Scan for the cell matching the given text and deliver its [X, Y] coordinate at center. 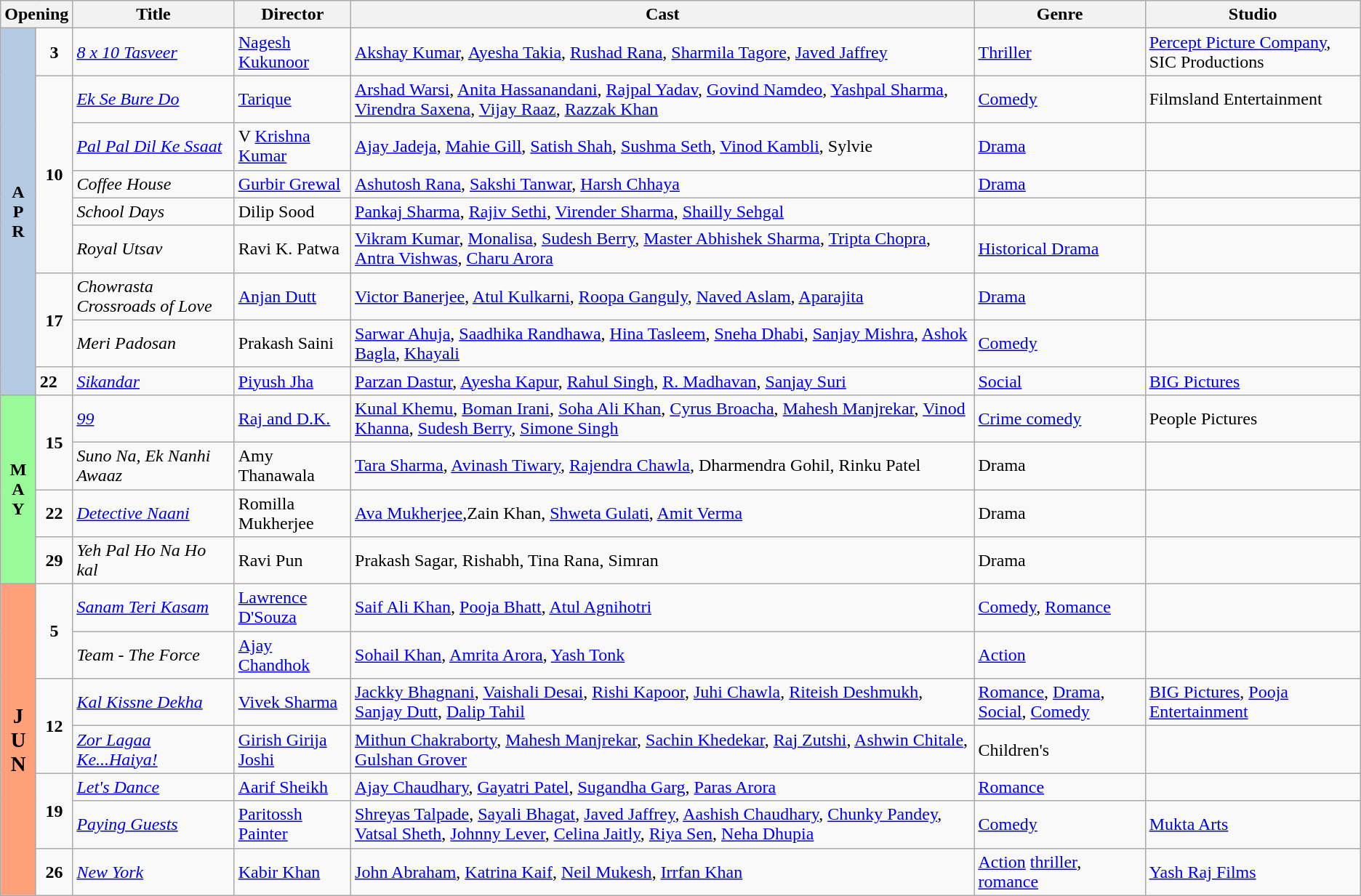
Kabir Khan [292, 872]
Title [153, 15]
Opening [36, 15]
Percept Picture Company, SIC Productions [1253, 52]
5 [54, 631]
Action thriller, romance [1060, 872]
8 x 10 Tasveer [153, 52]
Nagesh Kukunoor [292, 52]
Aarif Sheikh [292, 787]
Zor Lagaa Ke...Haiya! [153, 750]
19 [54, 811]
Prakash Saini [292, 343]
3 [54, 52]
Gurbir Grewal [292, 184]
Meri Padosan [153, 343]
Sanam Teri Kasam [153, 608]
29 [54, 561]
Crime comedy [1060, 419]
Paying Guests [153, 824]
Let's Dance [153, 787]
Mithun Chakraborty, Mahesh Manjrekar, Sachin Khedekar, Raj Zutshi, Ashwin Chitale, Gulshan Grover [663, 750]
Ajay Jadeja, Mahie Gill, Satish Shah, Sushma Seth, Vinod Kambli, Sylvie [663, 147]
17 [54, 320]
Piyush Jha [292, 381]
Saif Ali Khan, Pooja Bhatt, Atul Agnihotri [663, 608]
Thriller [1060, 52]
JUN [19, 740]
Shreyas Talpade, Sayali Bhagat, Javed Jaffrey, Aashish Chaudhary, Chunky Pandey, Vatsal Sheth, Johnny Lever, Celina Jaitly, Riya Sen, Neha Dhupia [663, 824]
Suno Na, Ek Nanhi Awaaz [153, 465]
26 [54, 872]
Team - The Force [153, 655]
Filmsland Entertainment [1253, 99]
Sohail Khan, Amrita Arora, Yash Tonk [663, 655]
New York [153, 872]
Sarwar Ahuja, Saadhika Randhawa, Hina Tasleem, Sneha Dhabi, Sanjay Mishra, Ashok Bagla, Khayali [663, 343]
BIG Pictures [1253, 381]
Pal Pal Dil Ke Ssaat [153, 147]
Ajay Chandhok [292, 655]
John Abraham, Katrina Kaif, Neil Mukesh, Irrfan Khan [663, 872]
Paritossh Painter [292, 824]
Lawrence D'Souza [292, 608]
Cast [663, 15]
15 [54, 442]
Yash Raj Films [1253, 872]
Girish Girija Joshi [292, 750]
Arshad Warsi, Anita Hassanandani, Rajpal Yadav, Govind Namdeo, Yashpal Sharma, Virendra Saxena, Vijay Raaz, Razzak Khan [663, 99]
Jackky Bhagnani, Vaishali Desai, Rishi Kapoor, Juhi Chawla, Riteish Deshmukh, Sanjay Dutt, Dalip Tahil [663, 702]
Action [1060, 655]
Kal Kissne Dekha [153, 702]
Genre [1060, 15]
Royal Utsav [153, 249]
Parzan Dastur, Ayesha Kapur, Rahul Singh, R. Madhavan, Sanjay Suri [663, 381]
Kunal Khemu, Boman Irani, Soha Ali Khan, Cyrus Broacha, Mahesh Manjrekar, Vinod Khanna, Sudesh Berry, Simone Singh [663, 419]
Ajay Chaudhary, Gayatri Patel, Sugandha Garg, Paras Arora [663, 787]
Detective Naani [153, 513]
Ashutosh Rana, Sakshi Tanwar, Harsh Chhaya [663, 184]
V Krishna Kumar [292, 147]
Dilip Sood [292, 211]
Romilla Mukherjee [292, 513]
10 [54, 174]
Historical Drama [1060, 249]
Coffee House [153, 184]
Social [1060, 381]
Comedy, Romance [1060, 608]
Tarique [292, 99]
People Pictures [1253, 419]
Amy Thanawala [292, 465]
Children's [1060, 750]
Raj and D.K. [292, 419]
Yeh Pal Ho Na Ho kal [153, 561]
99 [153, 419]
BIG Pictures, Pooja Entertainment [1253, 702]
Akshay Kumar, Ayesha Takia, Rushad Rana, Sharmila Tagore, Javed Jaffrey [663, 52]
Vikram Kumar, Monalisa, Sudesh Berry, Master Abhishek Sharma, Tripta Chopra, Antra Vishwas, Charu Arora [663, 249]
Ravi K. Patwa [292, 249]
Studio [1253, 15]
Vivek Sharma [292, 702]
Chowrasta Crossroads of Love [153, 296]
Prakash Sagar, Rishabh, Tina Rana, Simran [663, 561]
School Days [153, 211]
Ravi Pun [292, 561]
12 [54, 726]
Anjan Dutt [292, 296]
Romance, Drama, Social, Comedy [1060, 702]
Victor Banerjee, Atul Kulkarni, Roopa Ganguly, Naved Aslam, Aparajita [663, 296]
MAY [19, 489]
APR [19, 212]
Director [292, 15]
Ava Mukherjee,Zain Khan, Shweta Gulati, Amit Verma [663, 513]
Tara Sharma, Avinash Tiwary, Rajendra Chawla, Dharmendra Gohil, Rinku Patel [663, 465]
Pankaj Sharma, Rajiv Sethi, Virender Sharma, Shailly Sehgal [663, 211]
Sikandar [153, 381]
Romance [1060, 787]
Mukta Arts [1253, 824]
Ek Se Bure Do [153, 99]
